Identify which cell holds the provided text, then report its [x, y] central coordinate. 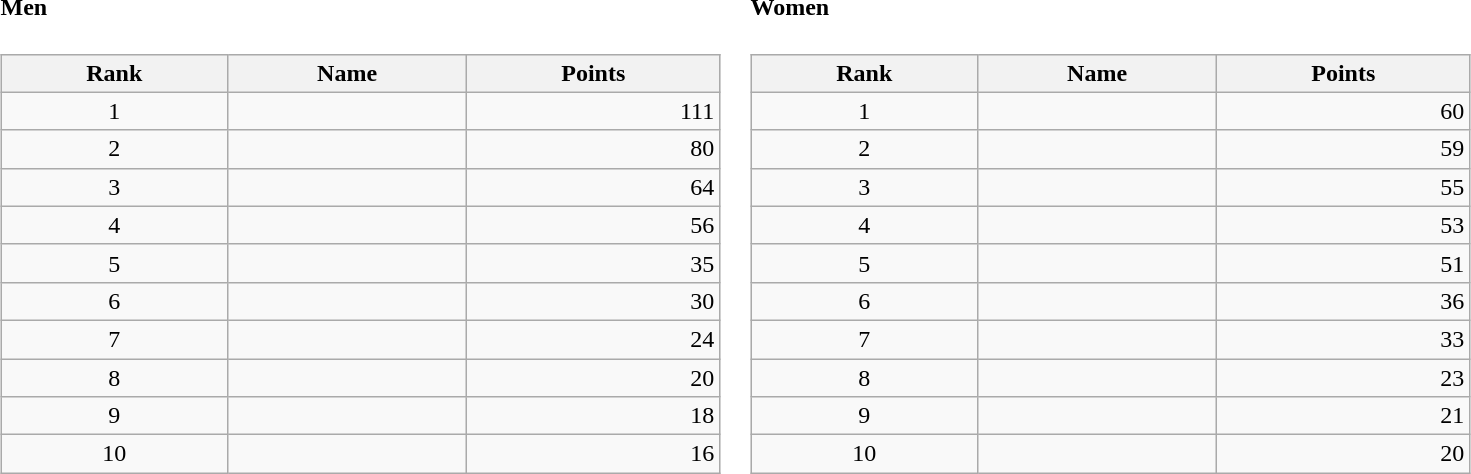
53 [1344, 225]
51 [1344, 263]
16 [594, 454]
24 [594, 339]
56 [594, 225]
21 [1344, 416]
64 [594, 187]
18 [594, 416]
111 [594, 111]
33 [1344, 339]
35 [594, 263]
60 [1344, 111]
36 [1344, 301]
30 [594, 301]
80 [594, 149]
55 [1344, 187]
59 [1344, 149]
23 [1344, 378]
